Scan for the cell matching the given text and deliver its (X, Y) coordinate at center. 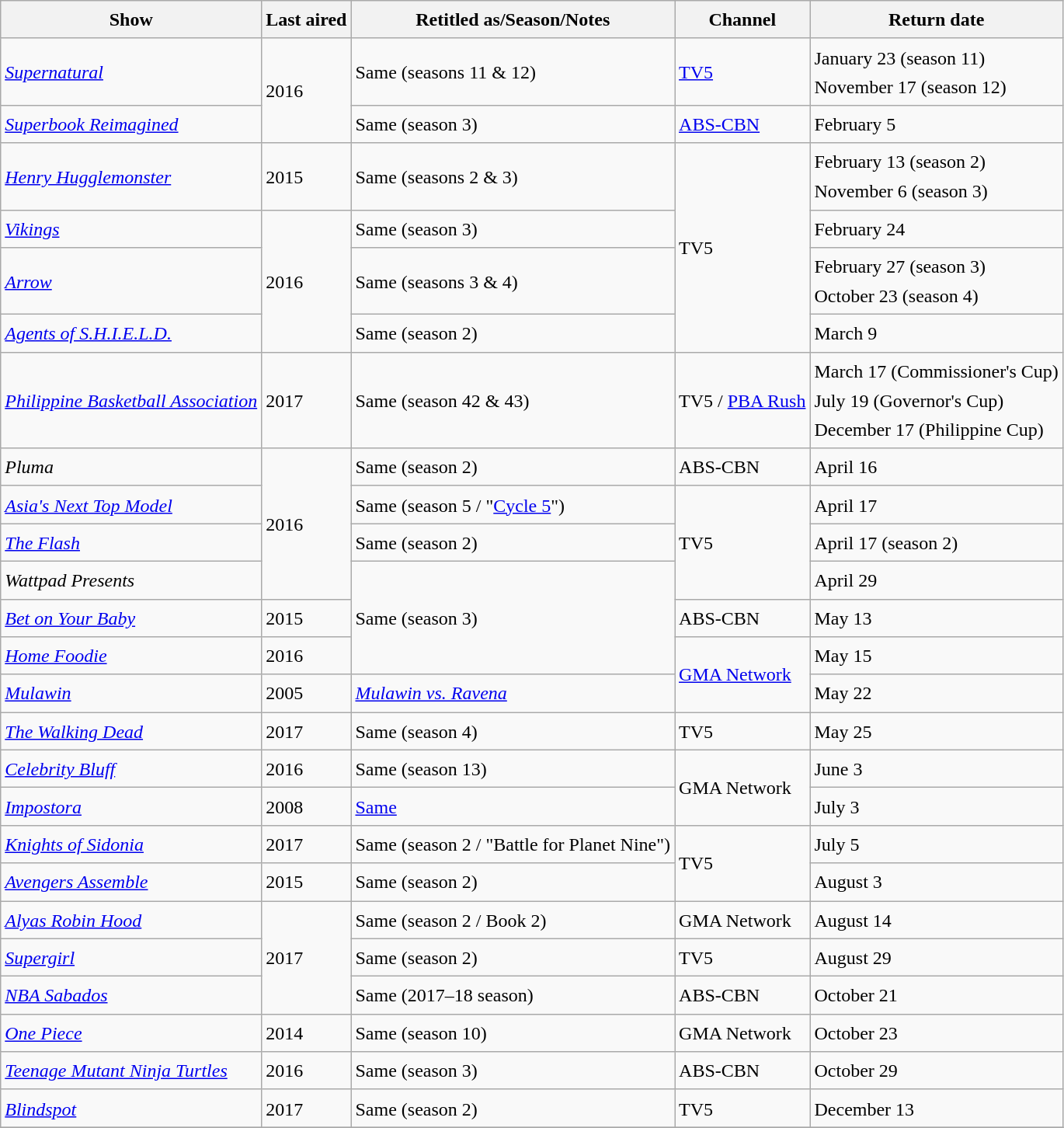
Show (131, 20)
Return date (937, 20)
Superbook Reimagined (131, 124)
Retitled as/Season/Notes (513, 20)
Impostora (131, 806)
August 14 (937, 920)
Channel (742, 20)
Knights of Sidonia (131, 844)
Arrow (131, 281)
August 29 (937, 957)
May 13 (937, 618)
Same (season 5 / "Cycle 5") (513, 505)
Mulawin (131, 693)
2005 (306, 693)
March 17 (Commissioner's Cup) July 19 (Governor's Cup) December 17 (Philippine Cup) (937, 400)
Pluma (131, 468)
October 29 (937, 1071)
April 17 (937, 505)
June 3 (937, 769)
Same (2017–18 season) (513, 996)
2008 (306, 806)
April 29 (937, 580)
Bet on Your Baby (131, 618)
May 25 (937, 732)
April 16 (937, 468)
January 23 (season 11) November 17 (season 12) (937, 71)
February 13 (season 2) November 6 (season 3) (937, 176)
February 24 (937, 228)
TV5 / PBA Rush (742, 400)
Asia's Next Top Model (131, 505)
Same (season 2 / "Battle for Planet Nine") (513, 844)
NBA Sabados (131, 996)
One Piece (131, 1033)
October 21 (937, 996)
August 3 (937, 883)
Same (seasons 3 & 4) (513, 281)
2014 (306, 1033)
Philippine Basketball Association (131, 400)
Supergirl (131, 957)
Agents of S.H.I.E.L.D. (131, 334)
April 17 (season 2) (937, 542)
Same (seasons 2 & 3) (513, 176)
Same (season 10) (513, 1033)
Same (season 42 & 43) (513, 400)
Same (seasons 11 & 12) (513, 71)
Avengers Assemble (131, 883)
Blindspot (131, 1108)
Same (513, 806)
February 5 (937, 124)
Last aired (306, 20)
July 5 (937, 844)
Celebrity Bluff (131, 769)
October 23 (937, 1033)
Same (season 13) (513, 769)
May 22 (937, 693)
Same (season 4) (513, 732)
Same (season 2 / Book 2) (513, 920)
Supernatural (131, 71)
February 27 (season 3) October 23 (season 4) (937, 281)
Henry Hugglemonster (131, 176)
Teenage Mutant Ninja Turtles (131, 1071)
May 15 (937, 656)
July 3 (937, 806)
Mulawin vs. Ravena (513, 693)
March 9 (937, 334)
December 13 (937, 1108)
Wattpad Presents (131, 580)
The Flash (131, 542)
Vikings (131, 228)
Home Foodie (131, 656)
Alyas Robin Hood (131, 920)
The Walking Dead (131, 732)
